Provide the [X, Y] coordinate of the cell's center where the given text is located.  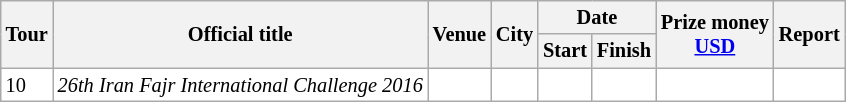
Finish [624, 51]
10 [27, 85]
Report [810, 34]
Official title [240, 34]
Date [597, 17]
Prize money USD [715, 34]
City [514, 34]
Start [565, 51]
26th Iran Fajr International Challenge 2016 [240, 85]
Tour [27, 34]
Venue [460, 34]
